For the text-containing cell, return its midpoint in (x, y) coordinate format. 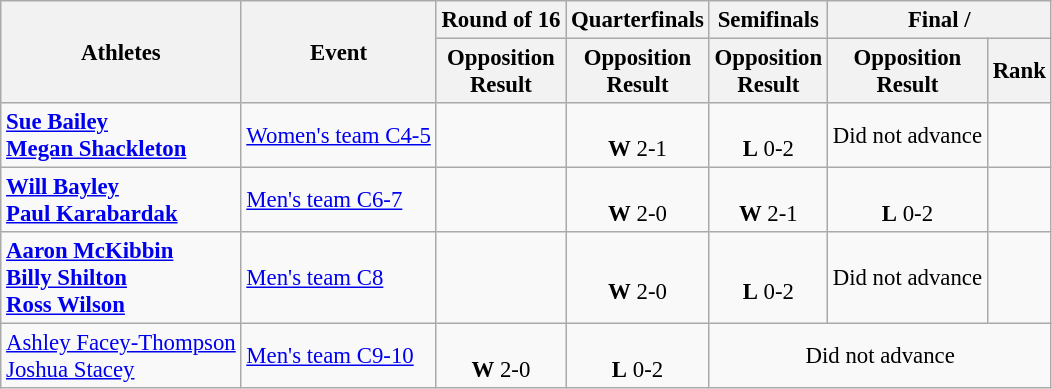
Aaron McKibbinBilly ShiltonRoss Wilson (121, 278)
Sue BaileyMegan Shackleton (121, 136)
Athletes (121, 52)
Rank (1019, 72)
Round of 16 (501, 20)
Final / (939, 20)
Women's team C4-5 (338, 136)
Men's team C8 (338, 278)
Quarterfinals (638, 20)
Men's team C9-10 (338, 356)
Men's team C6-7 (338, 200)
Event (338, 52)
Ashley Facey-ThompsonJoshua Stacey (121, 356)
Semifinals (768, 20)
Will BayleyPaul Karabardak (121, 200)
